Determine the [x, y] coordinate at the center of the cell enclosing the given text.  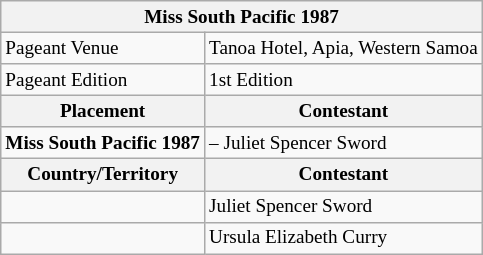
1st Edition [344, 80]
Tanoa Hotel, Apia, Western Samoa [344, 48]
Juliet Spencer Sword [344, 206]
Placement [103, 111]
Pageant Venue [103, 48]
Country/Territory [103, 175]
– Juliet Spencer Sword [344, 143]
Ursula Elizabeth Curry [344, 238]
Pageant Edition [103, 80]
